Pinpoint the cell where the given text exists, returning its [X, Y] midpoint coordinate. 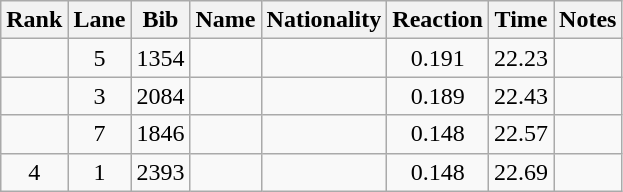
Rank [34, 20]
1846 [160, 134]
1354 [160, 58]
22.57 [520, 134]
4 [34, 172]
2393 [160, 172]
Reaction [438, 20]
Nationality [324, 20]
Lane [100, 20]
22.69 [520, 172]
3 [100, 96]
Notes [588, 20]
1 [100, 172]
22.23 [520, 58]
0.191 [438, 58]
2084 [160, 96]
Bib [160, 20]
5 [100, 58]
0.189 [438, 96]
7 [100, 134]
Name [226, 20]
22.43 [520, 96]
Time [520, 20]
